Search for the cell housing the specified text and yield its (x, y) center coordinate. 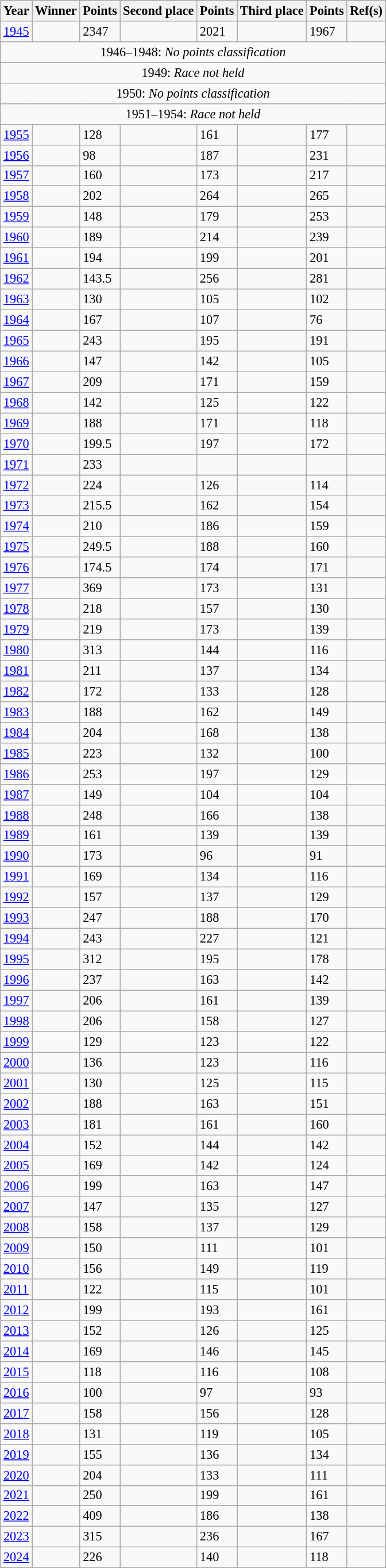
211 (100, 671)
168 (217, 732)
1959 (16, 217)
97 (217, 1392)
202 (100, 196)
177 (327, 134)
2001 (16, 1083)
1957 (16, 176)
315 (100, 1537)
1984 (16, 732)
1960 (16, 238)
1976 (16, 567)
108 (327, 1372)
1995 (16, 959)
409 (100, 1516)
209 (100, 382)
369 (100, 588)
146 (217, 1351)
76 (327, 320)
1999 (16, 1042)
2012 (16, 1310)
2020 (16, 1475)
1988 (16, 815)
1986 (16, 774)
219 (100, 629)
93 (327, 1392)
187 (217, 155)
2003 (16, 1125)
107 (217, 320)
194 (100, 258)
236 (217, 1537)
1956 (16, 155)
96 (217, 856)
1980 (16, 650)
1982 (16, 692)
Year (16, 11)
2011 (16, 1289)
2013 (16, 1331)
281 (327, 279)
170 (327, 918)
1981 (16, 671)
2023 (16, 1537)
91 (327, 856)
210 (100, 526)
143.5 (100, 279)
1993 (16, 918)
256 (217, 279)
2014 (16, 1351)
1945 (16, 32)
1974 (16, 526)
1990 (16, 856)
1946–1948: No points classification (193, 52)
140 (217, 1558)
214 (217, 238)
248 (100, 815)
1997 (16, 1001)
181 (100, 1125)
1994 (16, 939)
135 (217, 1207)
1985 (16, 753)
1965 (16, 341)
237 (100, 980)
145 (327, 1351)
1968 (16, 403)
191 (327, 341)
1961 (16, 258)
231 (327, 155)
313 (100, 650)
223 (100, 753)
1978 (16, 609)
189 (100, 238)
1969 (16, 423)
224 (100, 485)
2002 (16, 1104)
2347 (100, 32)
1992 (16, 898)
Ref(s) (366, 11)
215.5 (100, 505)
151 (327, 1104)
1989 (16, 836)
2019 (16, 1454)
148 (100, 217)
1973 (16, 505)
247 (100, 918)
312 (100, 959)
2016 (16, 1392)
2008 (16, 1227)
1971 (16, 465)
1970 (16, 444)
2000 (16, 1063)
124 (327, 1165)
2010 (16, 1269)
1979 (16, 629)
114 (327, 485)
1972 (16, 485)
1951–1954: Race not held (193, 114)
155 (100, 1454)
2017 (16, 1413)
98 (100, 155)
1950: No points classification (193, 93)
1996 (16, 980)
2004 (16, 1145)
2024 (16, 1558)
2005 (16, 1165)
1966 (16, 361)
174.5 (100, 567)
1975 (16, 547)
239 (327, 238)
193 (217, 1310)
265 (327, 196)
1964 (16, 320)
1962 (16, 279)
154 (327, 505)
121 (327, 939)
201 (327, 258)
2009 (16, 1248)
132 (217, 753)
1949: Race not held (193, 72)
2022 (16, 1516)
249.5 (100, 547)
178 (327, 959)
2007 (16, 1207)
233 (100, 465)
Winner (56, 11)
226 (100, 1558)
174 (217, 567)
Second place (159, 11)
2006 (16, 1186)
1955 (16, 134)
1991 (16, 877)
150 (100, 1248)
166 (217, 815)
264 (217, 196)
199.5 (100, 444)
179 (217, 217)
1987 (16, 794)
217 (327, 176)
2018 (16, 1434)
218 (100, 609)
Third place (272, 11)
2015 (16, 1372)
1963 (16, 299)
250 (100, 1496)
1977 (16, 588)
1998 (16, 1021)
102 (327, 299)
227 (217, 939)
1958 (16, 196)
1983 (16, 712)
